Search for the cell housing the specified text and yield its [x, y] center coordinate. 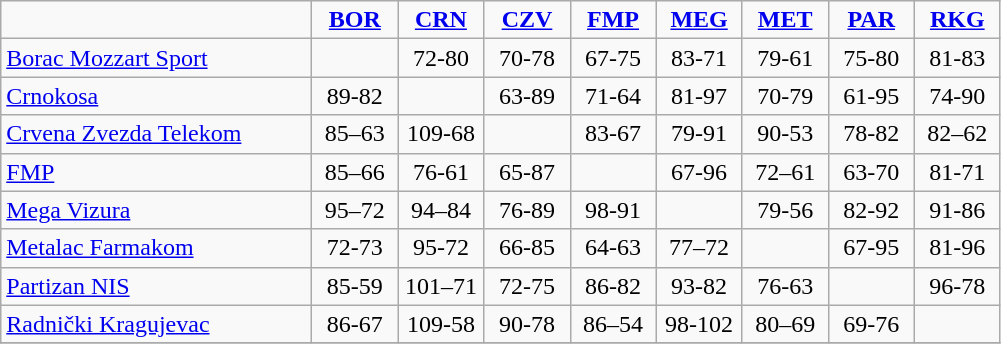
79-56 [785, 210]
81-97 [699, 96]
67-75 [613, 58]
72-75 [527, 286]
86-82 [613, 286]
71-64 [613, 96]
74-90 [957, 96]
BOR [355, 20]
PAR [871, 20]
98-102 [699, 324]
78-82 [871, 134]
Crvena Zvezda Telekom [156, 134]
109-68 [441, 134]
RKG [957, 20]
93-82 [699, 286]
66-85 [527, 248]
76-63 [785, 286]
109-58 [441, 324]
72–61 [785, 172]
82–62 [957, 134]
91-86 [957, 210]
94–84 [441, 210]
96-78 [957, 286]
63-89 [527, 96]
95–72 [355, 210]
61-95 [871, 96]
81-71 [957, 172]
67-96 [699, 172]
69-76 [871, 324]
89-82 [355, 96]
90-78 [527, 324]
82-92 [871, 210]
76-61 [441, 172]
Borac Mozzart Sport [156, 58]
80–69 [785, 324]
70-79 [785, 96]
63-70 [871, 172]
90-53 [785, 134]
77–72 [699, 248]
76-89 [527, 210]
79-91 [699, 134]
86–54 [613, 324]
CRN [441, 20]
81-83 [957, 58]
Metalac Farmakom [156, 248]
75-80 [871, 58]
70-78 [527, 58]
64-63 [613, 248]
Crnokosa [156, 96]
85-59 [355, 286]
72-80 [441, 58]
MEG [699, 20]
Radnički Kragujevac [156, 324]
CZV [527, 20]
98-91 [613, 210]
67-95 [871, 248]
79-61 [785, 58]
95-72 [441, 248]
Mega Vizura [156, 210]
81-96 [957, 248]
86-67 [355, 324]
Partizan NIS [156, 286]
83-71 [699, 58]
85–63 [355, 134]
65-87 [527, 172]
101–71 [441, 286]
72-73 [355, 248]
MET [785, 20]
83-67 [613, 134]
85–66 [355, 172]
